Output the [X, Y] coordinate of the center of the cell containing the given text.  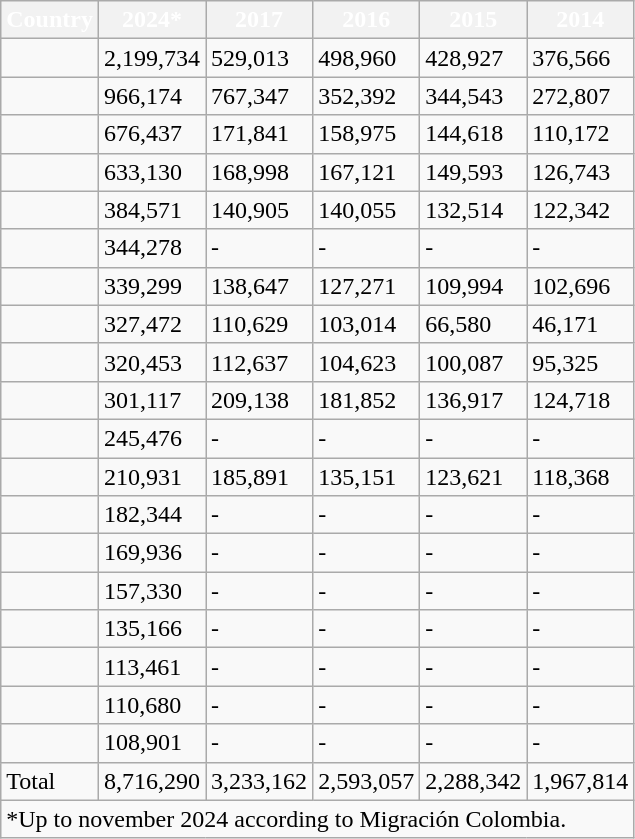
123,621 [474, 477]
127,271 [366, 286]
135,166 [152, 629]
122,342 [580, 210]
2016 [366, 20]
118,368 [580, 477]
498,960 [366, 58]
182,344 [152, 515]
376,566 [580, 58]
344,543 [474, 96]
109,994 [474, 286]
185,891 [260, 477]
209,138 [260, 400]
138,647 [260, 286]
320,453 [152, 362]
169,936 [152, 553]
2014 [580, 20]
1,967,814 [580, 781]
140,905 [260, 210]
46,171 [580, 324]
112,637 [260, 362]
158,975 [366, 134]
136,917 [474, 400]
110,629 [260, 324]
113,461 [152, 667]
135,151 [366, 477]
167,121 [366, 172]
339,299 [152, 286]
108,901 [152, 743]
3,233,162 [260, 781]
966,174 [152, 96]
2,593,057 [366, 781]
327,472 [152, 324]
2,199,734 [152, 58]
2024* [152, 20]
2017 [260, 20]
2,288,342 [474, 781]
2015 [474, 20]
181,852 [366, 400]
102,696 [580, 286]
8,716,290 [152, 781]
171,841 [260, 134]
633,130 [152, 172]
157,330 [152, 591]
210,931 [152, 477]
126,743 [580, 172]
103,014 [366, 324]
110,172 [580, 134]
245,476 [152, 438]
95,325 [580, 362]
676,437 [152, 134]
100,087 [474, 362]
149,593 [474, 172]
344,278 [152, 248]
66,580 [474, 324]
140,055 [366, 210]
144,618 [474, 134]
352,392 [366, 96]
110,680 [152, 705]
Total [50, 781]
529,013 [260, 58]
428,927 [474, 58]
*Up to november 2024 according to Migración Colombia. [318, 819]
301,117 [152, 400]
124,718 [580, 400]
168,998 [260, 172]
104,623 [366, 362]
767,347 [260, 96]
384,571 [152, 210]
272,807 [580, 96]
132,514 [474, 210]
Country [50, 20]
